Provide the (X, Y) coordinate of the cell's center where the given text is located.  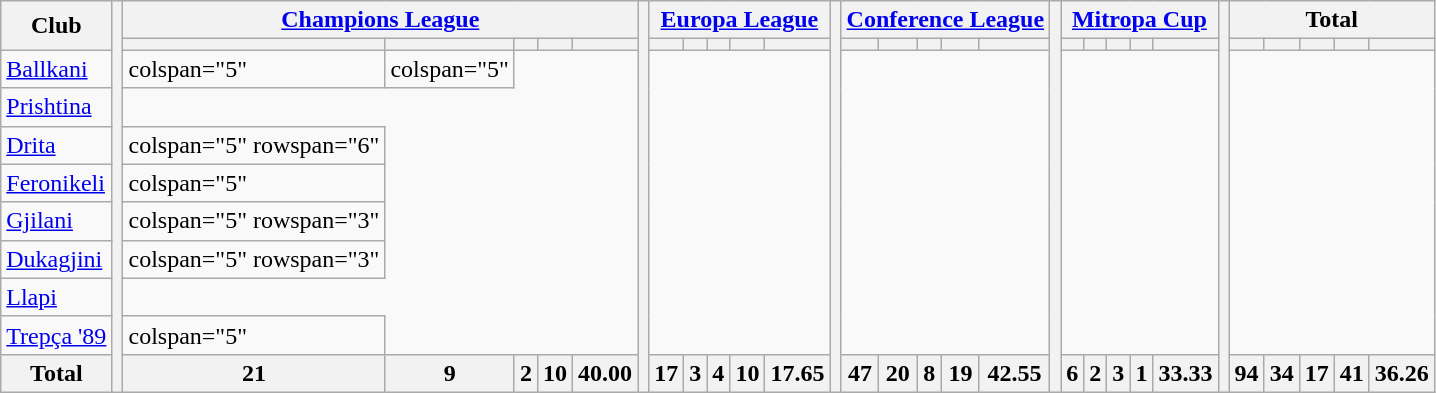
Trepça '89 (56, 335)
8 (930, 373)
34 (1282, 373)
41 (1352, 373)
Feronikeli (56, 183)
36.26 (1402, 373)
33.33 (1186, 373)
Prishtina (56, 107)
Dukagjini (56, 259)
9 (450, 373)
Llapi (56, 297)
47 (860, 373)
Mitropa Cup (1140, 20)
Champions League (380, 20)
4 (718, 373)
1 (1142, 373)
94 (1246, 373)
Europa League (740, 20)
20 (898, 373)
Gjilani (56, 221)
Drita (56, 145)
40.00 (606, 373)
42.55 (1014, 373)
Conference League (946, 20)
Ballkani (56, 69)
21 (254, 373)
colspan="5" rowspan="6" (254, 145)
6 (1072, 373)
17.65 (798, 373)
19 (961, 373)
Club (56, 26)
